Extract the [x, y] coordinate from the center of the cell holding the provided text.  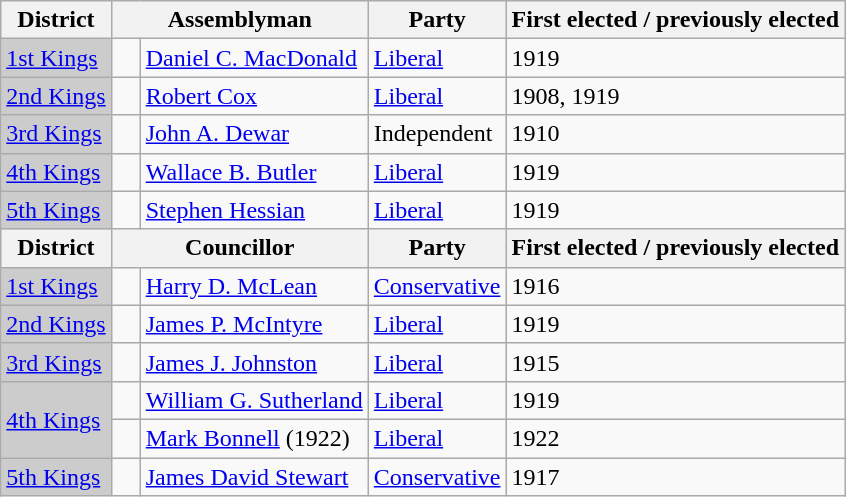
Robert Cox [254, 96]
1908, 1919 [676, 96]
1916 [676, 286]
1922 [676, 438]
1917 [676, 477]
Assemblyman [240, 20]
Mark Bonnell (1922) [254, 438]
1910 [676, 134]
John A. Dewar [254, 134]
James J. Johnston [254, 362]
Councillor [240, 248]
Independent [437, 134]
Wallace B. Butler [254, 172]
William G. Sutherland [254, 400]
James David Stewart [254, 477]
James P. McIntyre [254, 324]
Stephen Hessian [254, 210]
Harry D. McLean [254, 286]
1915 [676, 362]
Daniel C. MacDonald [254, 58]
